Detect which cell encompasses the target text, then output its [X, Y] center coordinate. 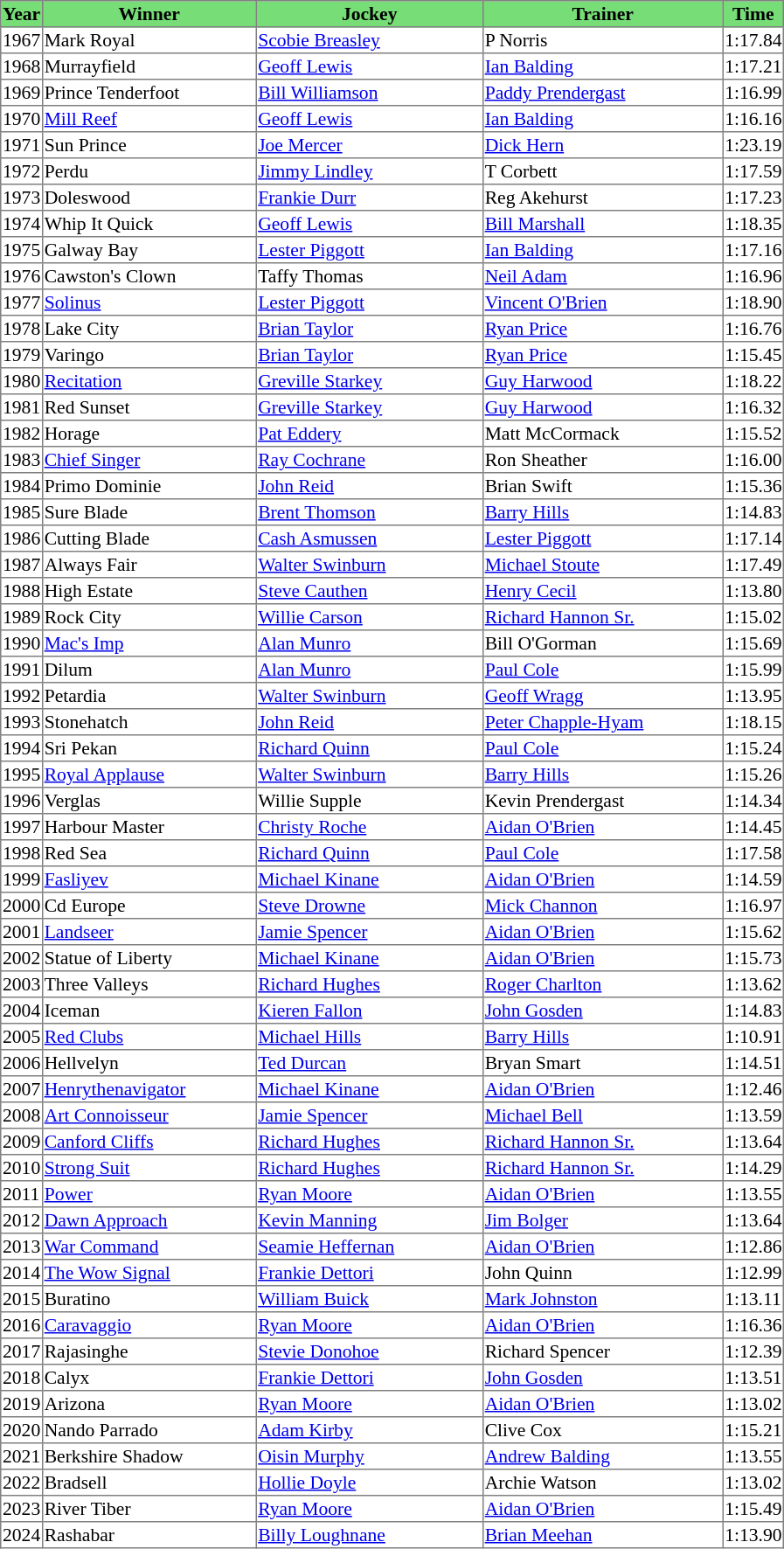
Jim Bolger [602, 1220]
2009 [22, 1142]
1:18.15 [753, 722]
1:17.21 [753, 66]
1978 [22, 329]
1:14.51 [753, 1063]
Whip It Quick [149, 224]
1969 [22, 93]
Billy Loughnane [370, 1535]
2013 [22, 1247]
Stevie Donohoe [370, 1351]
1970 [22, 119]
Art Connoisseur [149, 1115]
1:14.34 [753, 801]
1:15.36 [753, 486]
Murrayfield [149, 66]
1:14.29 [753, 1168]
Mark Johnston [602, 1299]
2012 [22, 1220]
Red Clubs [149, 1037]
1988 [22, 591]
2003 [22, 984]
1990 [22, 643]
1:16.16 [753, 119]
1:15.62 [753, 932]
Red Sunset [149, 407]
1993 [22, 722]
1:15.21 [753, 1430]
Statue of Liberty [149, 958]
Chief Singer [149, 460]
Ray Cochrane [370, 460]
1:17.14 [753, 538]
Dick Hern [602, 145]
1:12.86 [753, 1247]
1:17.58 [753, 853]
Iceman [149, 1011]
Paddy Prendergast [602, 93]
Michael Hills [370, 1037]
1:13.11 [753, 1299]
Archie Watson [602, 1483]
1:13.59 [753, 1115]
1:10.91 [753, 1037]
Harbour Master [149, 827]
Reg Akehurst [602, 198]
Bradsell [149, 1483]
1981 [22, 407]
1997 [22, 827]
William Buick [370, 1299]
1:13.62 [753, 984]
1973 [22, 198]
Dawn Approach [149, 1220]
Willie Carson [370, 617]
Primo Dominie [149, 486]
2011 [22, 1194]
2022 [22, 1483]
Jimmy Lindley [370, 171]
Hollie Doyle [370, 1483]
Matt McCormack [602, 434]
1:14.59 [753, 879]
1984 [22, 486]
1:15.45 [753, 355]
1983 [22, 460]
Year [22, 14]
2002 [22, 958]
2018 [22, 1378]
Rajasinghe [149, 1351]
1:16.96 [753, 276]
1:15.49 [753, 1509]
Michael Bell [602, 1115]
Pat Eddery [370, 434]
1:13.51 [753, 1378]
Henrythenavigator [149, 1089]
John Quinn [602, 1273]
2024 [22, 1535]
Solinus [149, 302]
Bryan Smart [602, 1063]
Jockey [370, 14]
1:16.97 [753, 906]
Prince Tenderfoot [149, 93]
Brian Swift [602, 486]
Ron Sheather [602, 460]
1:15.73 [753, 958]
1:15.26 [753, 774]
Power [149, 1194]
Seamie Heffernan [370, 1247]
1977 [22, 302]
1968 [22, 66]
Red Sea [149, 853]
Rashabar [149, 1535]
Rock City [149, 617]
Steve Drowne [370, 906]
Caravaggio [149, 1325]
1:23.19 [753, 145]
Geoff Wragg [602, 696]
1:12.46 [753, 1089]
Sun Prince [149, 145]
Roger Charlton [602, 984]
Galway Bay [149, 250]
2000 [22, 906]
Winner [149, 14]
2015 [22, 1299]
Bill O'Gorman [602, 643]
1:15.69 [753, 643]
River Tiber [149, 1509]
1989 [22, 617]
1:16.36 [753, 1325]
Kevin Manning [370, 1220]
1:15.52 [753, 434]
Always Fair [149, 565]
Mill Reef [149, 119]
1:15.99 [753, 670]
The Wow Signal [149, 1273]
Calyx [149, 1378]
Kevin Prendergast [602, 801]
Michael Stoute [602, 565]
Buratino [149, 1299]
Lake City [149, 329]
1985 [22, 512]
Three Valleys [149, 984]
Brent Thomson [370, 512]
2006 [22, 1063]
Sure Blade [149, 512]
1:17.23 [753, 198]
Mick Channon [602, 906]
Time [753, 14]
Brian Meehan [602, 1535]
Stonehatch [149, 722]
1980 [22, 381]
High Estate [149, 591]
Canford Cliffs [149, 1142]
1:13.90 [753, 1535]
Landseer [149, 932]
2023 [22, 1509]
Neil Adam [602, 276]
Cd Europe [149, 906]
1999 [22, 879]
1975 [22, 250]
2021 [22, 1456]
Royal Applause [149, 774]
Scobie Breasley [370, 40]
1:12.39 [753, 1351]
2005 [22, 1037]
1:16.00 [753, 460]
1:17.16 [753, 250]
P Norris [602, 40]
1982 [22, 434]
Bill Williamson [370, 93]
Kieren Fallon [370, 1011]
Verglas [149, 801]
Steve Cauthen [370, 591]
1971 [22, 145]
1:15.02 [753, 617]
2016 [22, 1325]
Christy Roche [370, 827]
Trainer [602, 14]
Varingo [149, 355]
Sri Pekan [149, 748]
2004 [22, 1011]
Berkshire Shadow [149, 1456]
1:16.76 [753, 329]
Arizona [149, 1404]
1996 [22, 801]
Andrew Balding [602, 1456]
T Corbett [602, 171]
Horage [149, 434]
Perdu [149, 171]
Mark Royal [149, 40]
Petardia [149, 696]
1:18.35 [753, 224]
Henry Cecil [602, 591]
1:14.45 [753, 827]
Dilum [149, 670]
Mac's Imp [149, 643]
1998 [22, 853]
Peter Chapple-Hyam [602, 722]
2007 [22, 1089]
Doleswood [149, 198]
1:18.90 [753, 302]
War Command [149, 1247]
2008 [22, 1115]
Ted Durcan [370, 1063]
2001 [22, 932]
1:16.32 [753, 407]
1:13.95 [753, 696]
1:12.99 [753, 1273]
1:17.59 [753, 171]
Richard Spencer [602, 1351]
1:17.84 [753, 40]
1967 [22, 40]
2019 [22, 1404]
Frankie Durr [370, 198]
Hellvelyn [149, 1063]
1972 [22, 171]
2010 [22, 1168]
Bill Marshall [602, 224]
Clive Cox [602, 1430]
2014 [22, 1273]
2017 [22, 1351]
1991 [22, 670]
Nando Parrado [149, 1430]
2020 [22, 1430]
Willie Supple [370, 801]
1:18.22 [753, 381]
1:16.99 [753, 93]
Cutting Blade [149, 538]
1994 [22, 748]
Joe Mercer [370, 145]
1995 [22, 774]
1:15.24 [753, 748]
Cash Asmussen [370, 538]
1987 [22, 565]
1979 [22, 355]
Recitation [149, 381]
Fasliyev [149, 879]
Vincent O'Brien [602, 302]
1976 [22, 276]
Strong Suit [149, 1168]
1:13.80 [753, 591]
Cawston's Clown [149, 276]
1986 [22, 538]
1974 [22, 224]
1992 [22, 696]
Adam Kirby [370, 1430]
1:17.49 [753, 565]
Taffy Thomas [370, 276]
Oisin Murphy [370, 1456]
